Detect which cell encompasses the target text, then output its (x, y) center coordinate. 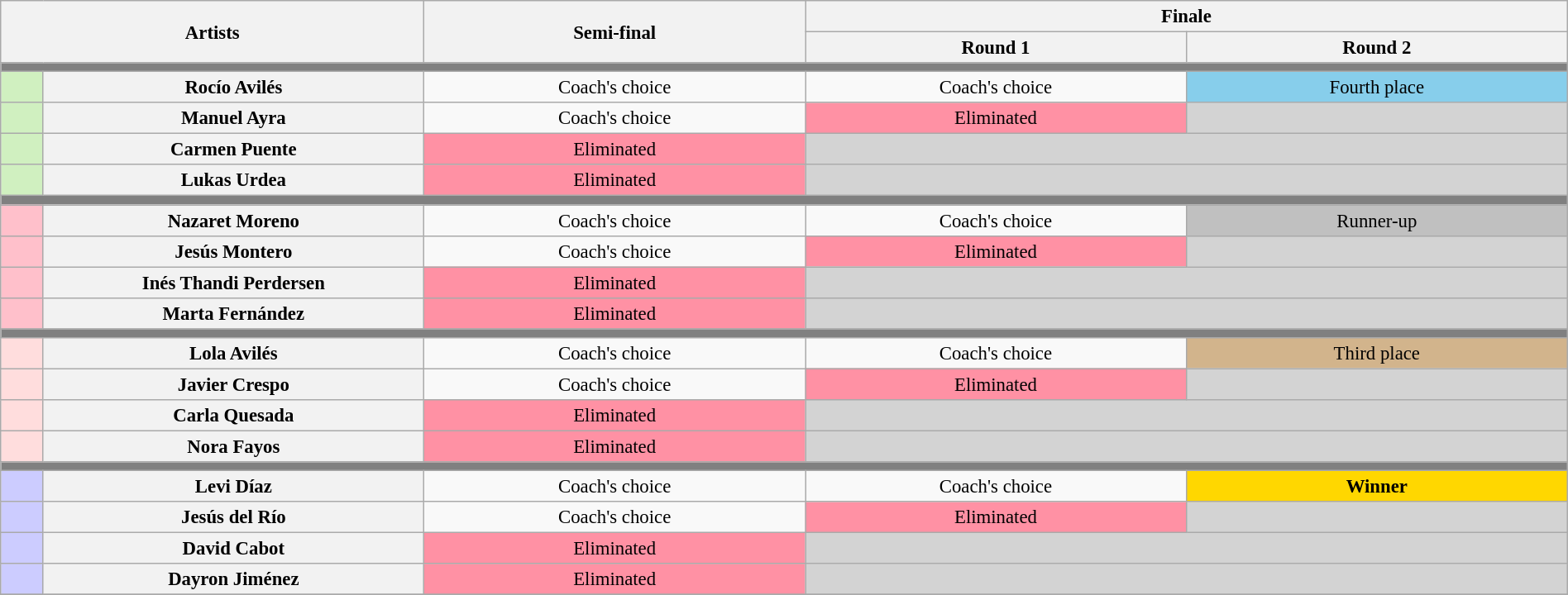
Carmen Puente (233, 150)
Nazaret Moreno (233, 221)
Winner (1376, 487)
Carla Quesada (233, 416)
Fourth place (1376, 88)
Manuel Ayra (233, 118)
David Cabot (233, 549)
Levi Díaz (233, 487)
Semi-final (615, 31)
Jesús del Río (233, 517)
Jesús Montero (233, 251)
Rocío Avilés (233, 88)
Javier Crespo (233, 384)
Dayron Jiménez (233, 579)
Round 1 (996, 48)
Round 2 (1376, 48)
Lukas Urdea (233, 181)
Artists (213, 31)
Lola Avilés (233, 354)
Nora Fayos (233, 446)
Finale (1187, 17)
Runner-up (1376, 221)
Inés Thandi Perdersen (233, 283)
Third place (1376, 354)
Marta Fernández (233, 313)
